Return [X, Y] of the center of cell containing provided text 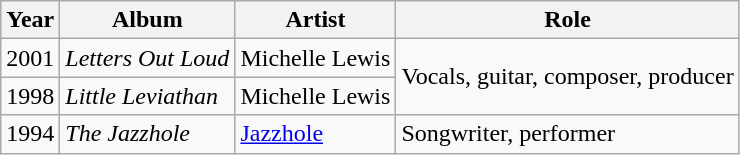
Year [30, 20]
Jazzhole [316, 134]
Songwriter, performer [568, 134]
Role [568, 20]
1998 [30, 96]
Vocals, guitar, composer, producer [568, 77]
2001 [30, 58]
The Jazzhole [148, 134]
Album [148, 20]
Artist [316, 20]
Letters Out Loud [148, 58]
Little Leviathan [148, 96]
1994 [30, 134]
